Detect which cell encompasses the target text, then output its [x, y] center coordinate. 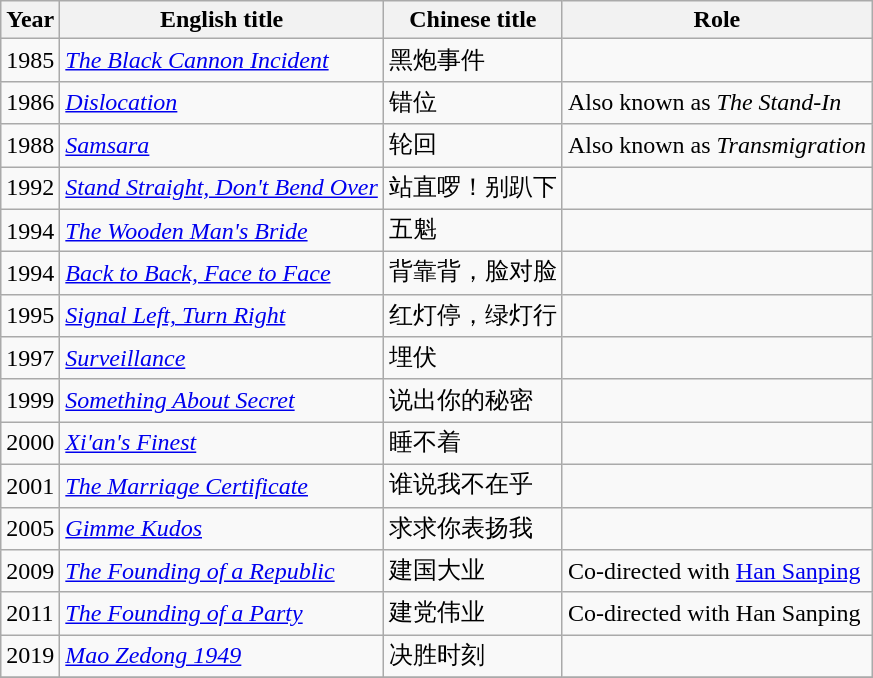
Back to Back, Face to Face [222, 274]
1997 [30, 358]
错位 [472, 102]
轮回 [472, 146]
Surveillance [222, 358]
The Founding of a Party [222, 614]
1988 [30, 146]
背靠背，脸对脸 [472, 274]
埋伏 [472, 358]
五魁 [472, 230]
Year [30, 20]
2001 [30, 486]
1995 [30, 316]
Chinese title [472, 20]
1992 [30, 188]
The Founding of a Republic [222, 572]
2005 [30, 528]
Role [716, 20]
The Black Cannon Incident [222, 60]
Something About Secret [222, 400]
求求你表扬我 [472, 528]
2019 [30, 656]
Gimme Kudos [222, 528]
谁说我不在乎 [472, 486]
Also known as Transmigration [716, 146]
Mao Zedong 1949 [222, 656]
1999 [30, 400]
建国大业 [472, 572]
Also known as The Stand-In [716, 102]
Xi'an's Finest [222, 444]
2000 [30, 444]
The Marriage Certificate [222, 486]
The Wooden Man's Bride [222, 230]
2011 [30, 614]
Stand Straight, Don't Bend Over [222, 188]
Dislocation [222, 102]
1985 [30, 60]
建党伟业 [472, 614]
睡不着 [472, 444]
说出你的秘密 [472, 400]
English title [222, 20]
红灯停，绿灯行 [472, 316]
2009 [30, 572]
决胜时刻 [472, 656]
黑炮事件 [472, 60]
站直啰！别趴下 [472, 188]
Signal Left, Turn Right [222, 316]
Samsara [222, 146]
1986 [30, 102]
